Scan for the cell matching the given text and deliver its (X, Y) coordinate at center. 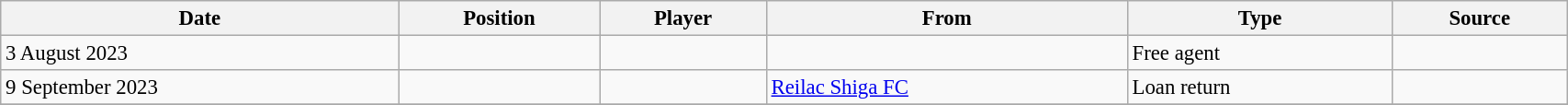
Loan return (1260, 87)
Reilac Shiga FC (946, 87)
3 August 2023 (200, 53)
Position (500, 18)
Source (1480, 18)
Date (200, 18)
Type (1260, 18)
From (946, 18)
Player (683, 18)
Free agent (1260, 53)
9 September 2023 (200, 87)
